Return (X, Y) of the center of cell containing provided text 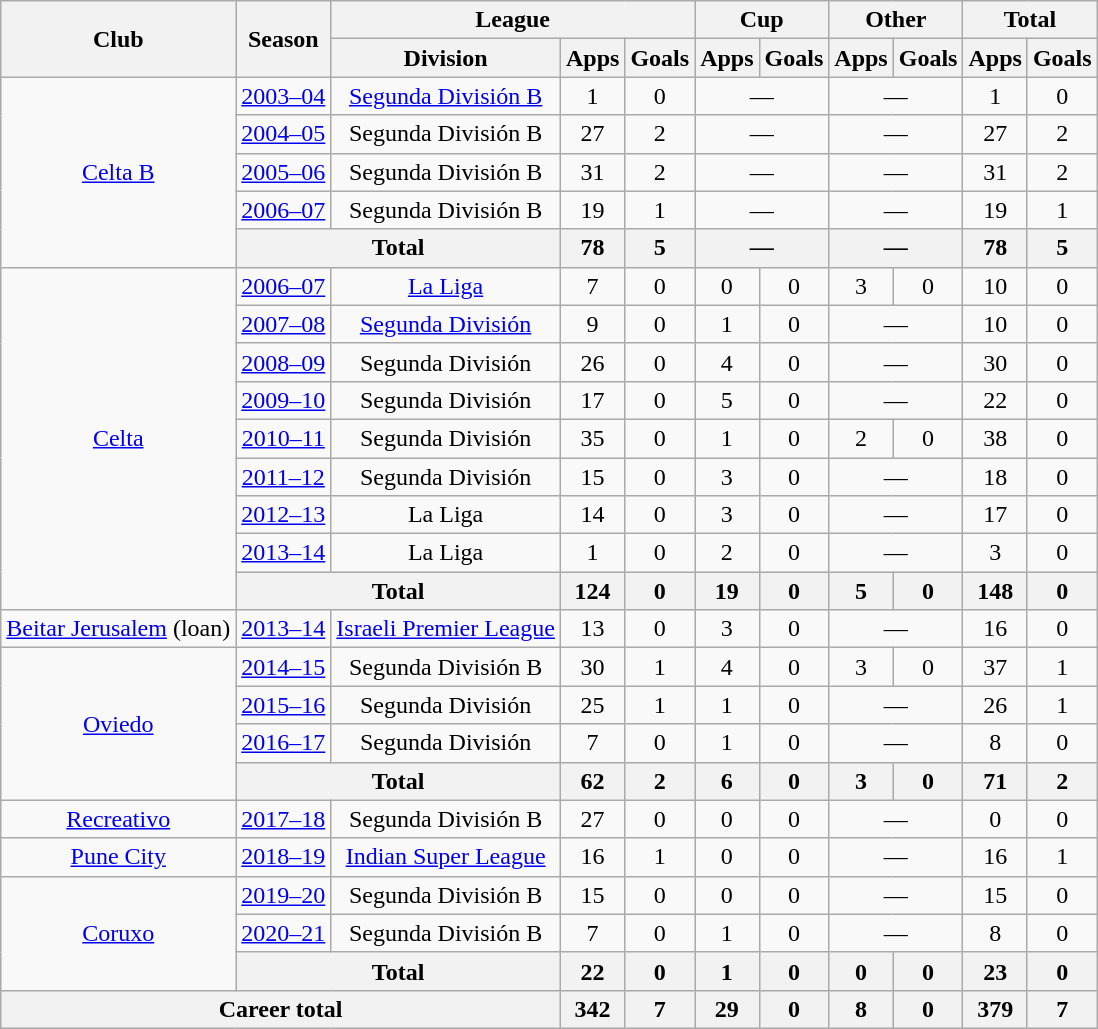
2020–21 (284, 933)
Club (118, 39)
Pune City (118, 857)
Season (284, 39)
124 (592, 591)
379 (995, 1009)
2016–17 (284, 743)
6 (727, 781)
Indian Super League (446, 857)
2004–05 (284, 134)
Oviedo (118, 724)
Cup (762, 20)
148 (995, 591)
38 (995, 438)
342 (592, 1009)
18 (995, 477)
Recreativo (118, 819)
Career total (281, 1009)
2005–06 (284, 172)
Division (446, 58)
2019–20 (284, 895)
2014–15 (284, 667)
14 (592, 515)
9 (592, 324)
2008–09 (284, 362)
2011–12 (284, 477)
League (513, 20)
2009–10 (284, 400)
Israeli Premier League (446, 629)
2017–18 (284, 819)
37 (995, 667)
Other (896, 20)
62 (592, 781)
Celta (118, 438)
35 (592, 438)
2018–19 (284, 857)
2015–16 (284, 705)
29 (727, 1009)
Coruxo (118, 933)
2012–13 (284, 515)
Beitar Jerusalem (loan) (118, 629)
2010–11 (284, 438)
Celta B (118, 172)
25 (592, 705)
2007–08 (284, 324)
71 (995, 781)
2003–04 (284, 96)
13 (592, 629)
23 (995, 971)
